Return the [x, y] coordinate for the center point of the cell that contains the specified text.  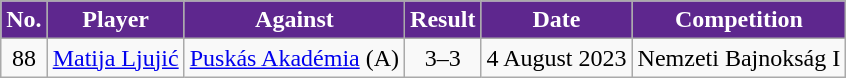
Competition [739, 20]
Nemzeti Bajnokság I [739, 58]
Date [556, 20]
88 [24, 58]
No. [24, 20]
Against [294, 20]
Result [443, 20]
Matija Ljujić [116, 58]
3–3 [443, 58]
4 August 2023 [556, 58]
Puskás Akadémia (A) [294, 58]
Player [116, 20]
